For the text-containing cell, return its midpoint in (x, y) coordinate format. 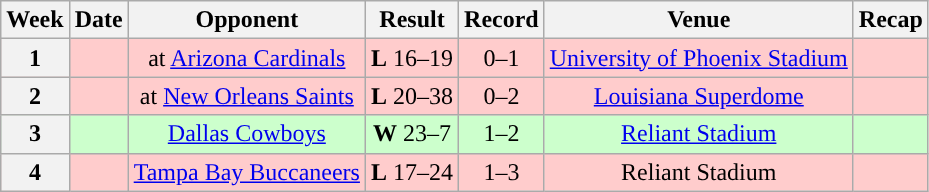
L 16–19 (412, 58)
1–3 (502, 172)
Dallas Cowboys (246, 134)
L 17–24 (412, 172)
2 (35, 96)
Louisiana Superdome (698, 96)
1 (35, 58)
Venue (698, 20)
Tampa Bay Buccaneers (246, 172)
at Arizona Cardinals (246, 58)
4 (35, 172)
0–2 (502, 96)
W 23–7 (412, 134)
Result (412, 20)
1–2 (502, 134)
0–1 (502, 58)
Date (98, 20)
3 (35, 134)
L 20–38 (412, 96)
University of Phoenix Stadium (698, 58)
Record (502, 20)
Week (35, 20)
Recap (890, 20)
at New Orleans Saints (246, 96)
Opponent (246, 20)
